From the cell containing the given text, extract its center point as [X, Y] coordinate. 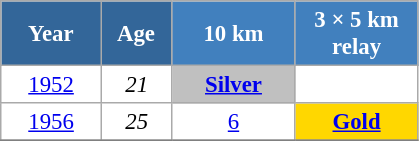
1952 [52, 85]
1956 [52, 122]
10 km [234, 34]
21 [136, 85]
Year [52, 34]
6 [234, 122]
Silver [234, 85]
Gold [356, 122]
3 × 5 km relay [356, 34]
Age [136, 34]
25 [136, 122]
